Capture the cell that displays the provided text and extract its [x, y] central coordinate. 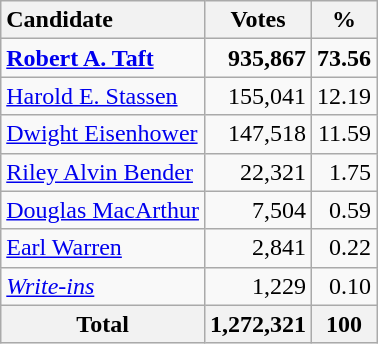
Douglas MacArthur [103, 210]
Riley Alvin Bender [103, 172]
1,229 [258, 286]
Harold E. Stassen [103, 96]
Write-ins [103, 286]
1.75 [344, 172]
12.19 [344, 96]
1,272,321 [258, 324]
% [344, 20]
155,041 [258, 96]
100 [344, 324]
147,518 [258, 134]
Robert A. Taft [103, 58]
0.10 [344, 286]
7,504 [258, 210]
Candidate [103, 20]
11.59 [344, 134]
2,841 [258, 248]
22,321 [258, 172]
Earl Warren [103, 248]
Total [103, 324]
73.56 [344, 58]
Dwight Eisenhower [103, 134]
0.59 [344, 210]
Votes [258, 20]
935,867 [258, 58]
0.22 [344, 248]
